For the text-containing cell, return its midpoint in [X, Y] coordinate format. 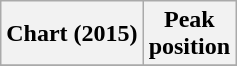
Peakposition [189, 34]
Chart (2015) [72, 34]
